Detect which cell encompasses the target text, then output its (X, Y) center coordinate. 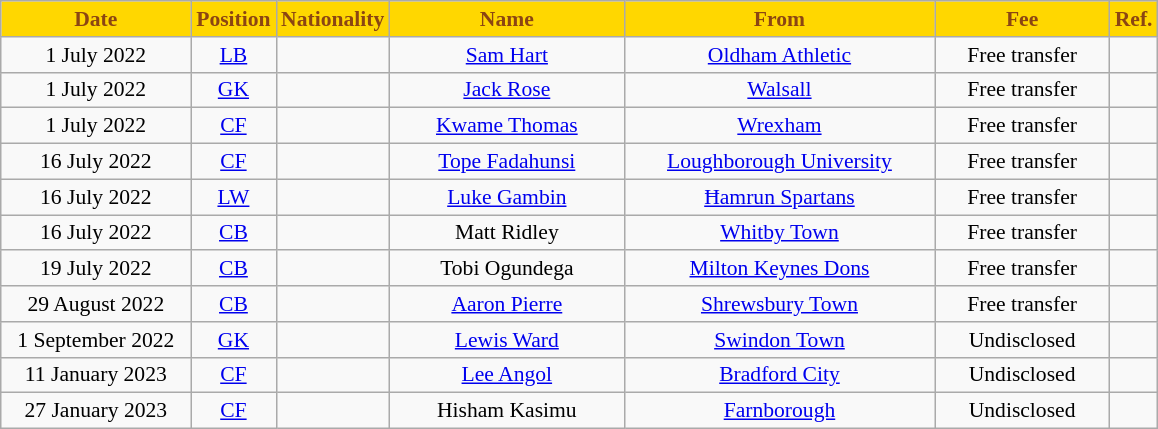
Whitby Town (779, 233)
Fee (1022, 19)
Farnborough (779, 411)
Position (234, 19)
LB (234, 55)
Milton Keynes Dons (779, 269)
Matt Ridley (506, 233)
Tope Fadahunsi (506, 162)
From (779, 19)
Sam Hart (506, 55)
Kwame Thomas (506, 126)
Ref. (1134, 19)
Luke Gambin (506, 197)
19 July 2022 (96, 269)
Date (96, 19)
LW (234, 197)
Nationality (332, 19)
Loughborough University (779, 162)
Swindon Town (779, 340)
Wrexham (779, 126)
Lewis Ward (506, 340)
Aaron Pierre (506, 304)
11 January 2023 (96, 375)
Ħamrun Spartans (779, 197)
Jack Rose (506, 90)
1 September 2022 (96, 340)
27 January 2023 (96, 411)
Lee Angol (506, 375)
Oldham Athletic (779, 55)
Name (506, 19)
29 August 2022 (96, 304)
Tobi Ogundega (506, 269)
Bradford City (779, 375)
Shrewsbury Town (779, 304)
Hisham Kasimu (506, 411)
Walsall (779, 90)
